Search for the cell housing the specified text and yield its (X, Y) center coordinate. 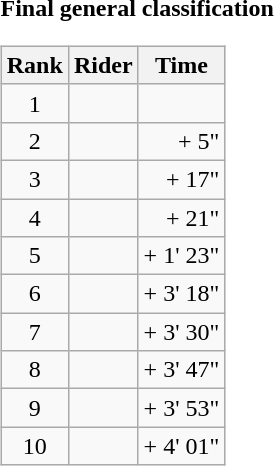
+ 5" (182, 141)
2 (34, 141)
6 (34, 294)
Time (182, 65)
8 (34, 370)
+ 1' 23" (182, 256)
9 (34, 408)
+ 3' 53" (182, 408)
+ 3' 30" (182, 332)
3 (34, 179)
10 (34, 446)
+ 3' 18" (182, 294)
+ 17" (182, 179)
+ 3' 47" (182, 370)
+ 4' 01" (182, 446)
+ 21" (182, 217)
1 (34, 103)
Rank (34, 65)
4 (34, 217)
5 (34, 256)
7 (34, 332)
Rider (103, 65)
